Detect which cell encompasses the target text, then output its [x, y] center coordinate. 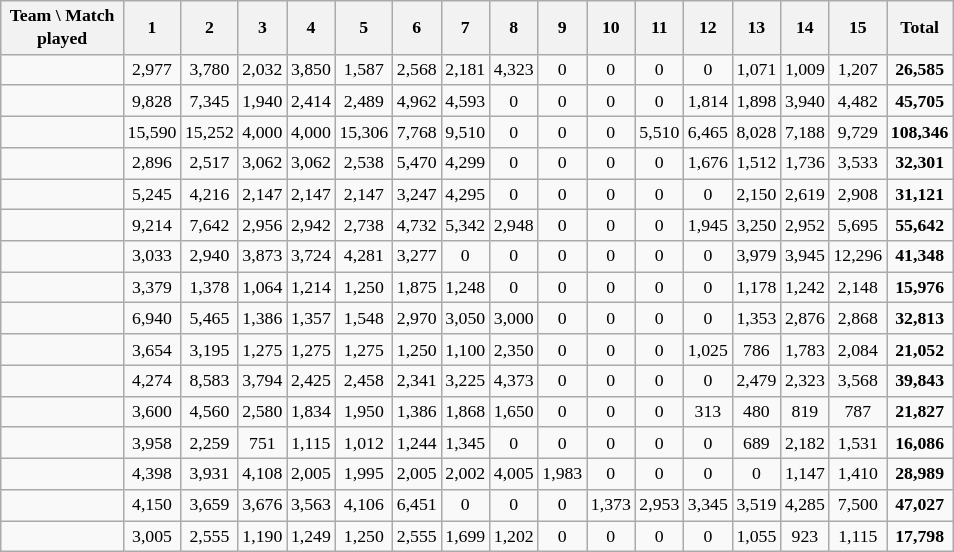
2,868 [858, 318]
4,216 [210, 194]
3,676 [262, 504]
15 [858, 28]
2,896 [152, 162]
11 [660, 28]
28,989 [919, 474]
923 [806, 536]
4,295 [466, 194]
12 [708, 28]
4,323 [514, 70]
39,843 [919, 380]
2,977 [152, 70]
5,342 [466, 226]
9,729 [858, 132]
2,084 [858, 350]
5,510 [660, 132]
3,345 [708, 504]
Total [919, 28]
3,005 [152, 536]
819 [806, 412]
2,738 [364, 226]
7,500 [858, 504]
1,190 [262, 536]
16,086 [919, 442]
26,585 [919, 70]
2,908 [858, 194]
1,898 [756, 100]
4,560 [210, 412]
4,482 [858, 100]
6 [416, 28]
3,379 [152, 288]
45,705 [919, 100]
4,274 [152, 380]
2,580 [262, 412]
2,479 [756, 380]
1,055 [756, 536]
1,950 [364, 412]
786 [756, 350]
2,952 [806, 226]
3,958 [152, 442]
5,470 [416, 162]
17,798 [919, 536]
1,248 [466, 288]
2,953 [660, 504]
3,945 [806, 256]
1,207 [858, 70]
1,100 [466, 350]
9,510 [466, 132]
1,064 [262, 288]
3 [262, 28]
4,962 [416, 100]
3,000 [514, 318]
3,873 [262, 256]
1,373 [612, 504]
2,458 [364, 380]
689 [756, 442]
1,345 [466, 442]
1,875 [416, 288]
1,699 [466, 536]
4,150 [152, 504]
9,828 [152, 100]
1,147 [806, 474]
1,378 [210, 288]
15,590 [152, 132]
1,202 [514, 536]
1,012 [364, 442]
8 [514, 28]
480 [756, 412]
55,642 [919, 226]
2,489 [364, 100]
10 [612, 28]
21,827 [919, 412]
3,780 [210, 70]
1,353 [756, 318]
7,345 [210, 100]
8,028 [756, 132]
2,341 [416, 380]
3,519 [756, 504]
2,538 [364, 162]
1 [152, 28]
2,425 [312, 380]
3,533 [858, 162]
3,659 [210, 504]
787 [858, 412]
3,850 [312, 70]
47,027 [919, 504]
2,517 [210, 162]
2,182 [806, 442]
1,834 [312, 412]
1,676 [708, 162]
3,600 [152, 412]
14 [806, 28]
4,398 [152, 474]
2 [210, 28]
3,050 [466, 318]
1,736 [806, 162]
5,695 [858, 226]
1,244 [416, 442]
751 [262, 442]
3,654 [152, 350]
3,568 [858, 380]
2,323 [806, 380]
2,414 [312, 100]
3,250 [756, 226]
3,247 [416, 194]
41,348 [919, 256]
1,548 [364, 318]
1,983 [562, 474]
2,350 [514, 350]
2,032 [262, 70]
2,970 [416, 318]
4,106 [364, 504]
4,299 [466, 162]
2,942 [312, 226]
3,033 [152, 256]
7,768 [416, 132]
21,052 [919, 350]
2,568 [416, 70]
3,931 [210, 474]
15,976 [919, 288]
3,225 [466, 380]
7,188 [806, 132]
4,373 [514, 380]
2,948 [514, 226]
3,195 [210, 350]
313 [708, 412]
Team \ Match played [62, 28]
3,277 [416, 256]
1,945 [708, 226]
1,071 [756, 70]
15,252 [210, 132]
12,296 [858, 256]
1,357 [312, 318]
1,214 [312, 288]
2,002 [466, 474]
4,285 [806, 504]
5 [364, 28]
2,956 [262, 226]
3,979 [756, 256]
1,995 [364, 474]
9,214 [152, 226]
32,813 [919, 318]
2,150 [756, 194]
108,346 [919, 132]
1,025 [708, 350]
4,732 [416, 226]
1,531 [858, 442]
13 [756, 28]
1,940 [262, 100]
1,242 [806, 288]
5,465 [210, 318]
15,306 [364, 132]
8,583 [210, 380]
3,940 [806, 100]
4,005 [514, 474]
4,108 [262, 474]
4 [312, 28]
2,148 [858, 288]
2,940 [210, 256]
1,783 [806, 350]
2,181 [466, 70]
32,301 [919, 162]
2,619 [806, 194]
5,245 [152, 194]
6,940 [152, 318]
3,724 [312, 256]
9 [562, 28]
6,451 [416, 504]
1,814 [708, 100]
1,249 [312, 536]
3,563 [312, 504]
1,009 [806, 70]
2,259 [210, 442]
2,876 [806, 318]
6,465 [708, 132]
1,410 [858, 474]
1,512 [756, 162]
1,650 [514, 412]
3,794 [262, 380]
31,121 [919, 194]
1,868 [466, 412]
4,593 [466, 100]
4,281 [364, 256]
1,587 [364, 70]
7,642 [210, 226]
7 [466, 28]
1,178 [756, 288]
